Identify which cell holds the provided text, then report its [x, y] central coordinate. 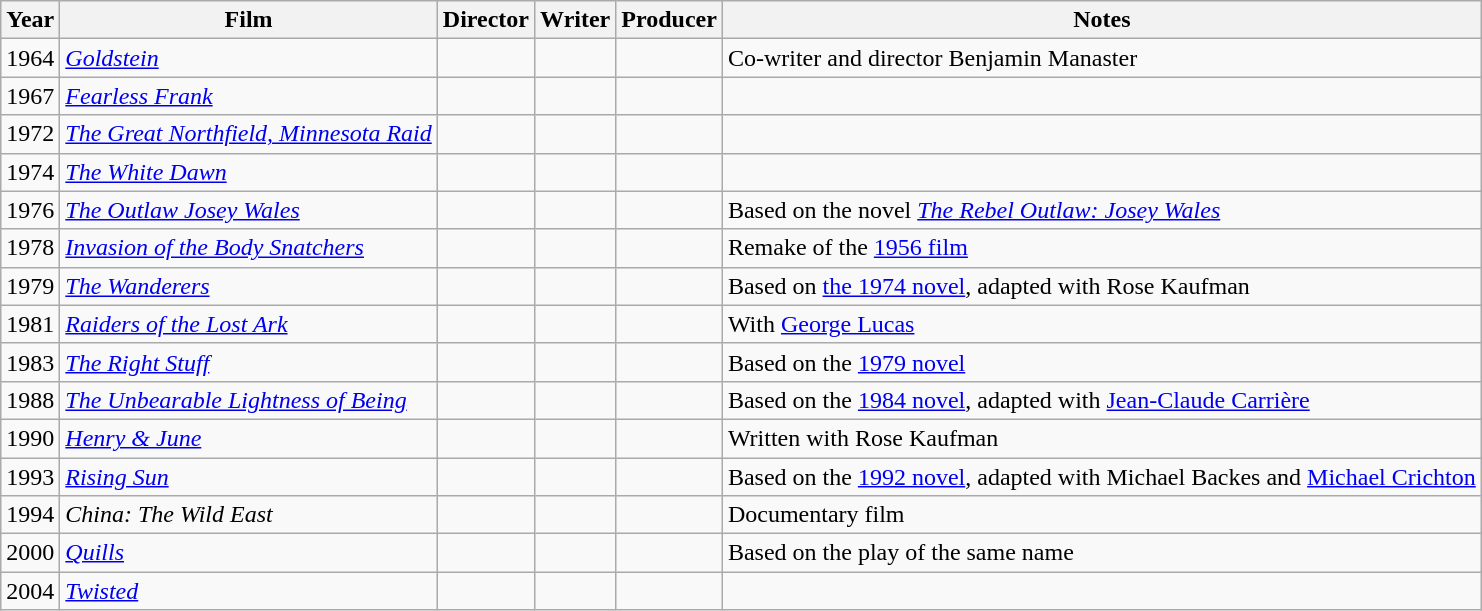
Co-writer and director Benjamin Manaster [1102, 58]
Director [486, 20]
Documentary film [1102, 515]
Fearless Frank [248, 96]
1978 [30, 248]
1983 [30, 362]
The White Dawn [248, 172]
Based on the 1992 novel, adapted with Michael Backes and Michael Crichton [1102, 477]
Year [30, 20]
Based on the 1979 novel [1102, 362]
Quills [248, 553]
Raiders of the Lost Ark [248, 324]
Based on the novel The Rebel Outlaw: Josey Wales [1102, 210]
The Unbearable Lightness of Being [248, 400]
2004 [30, 591]
With George Lucas [1102, 324]
Remake of the 1956 film [1102, 248]
Based on the 1984 novel, adapted with Jean-Claude Carrière [1102, 400]
Producer [670, 20]
Twisted [248, 591]
1976 [30, 210]
1967 [30, 96]
Henry & June [248, 438]
1994 [30, 515]
Film [248, 20]
Rising Sun [248, 477]
The Outlaw Josey Wales [248, 210]
1964 [30, 58]
1974 [30, 172]
Invasion of the Body Snatchers [248, 248]
The Great Northfield, Minnesota Raid [248, 134]
1988 [30, 400]
1981 [30, 324]
The Wanderers [248, 286]
Written with Rose Kaufman [1102, 438]
The Right Stuff [248, 362]
1979 [30, 286]
1972 [30, 134]
Based on the play of the same name [1102, 553]
Notes [1102, 20]
1993 [30, 477]
China: The Wild East [248, 515]
Writer [576, 20]
Goldstein [248, 58]
2000 [30, 553]
1990 [30, 438]
Based on the 1974 novel, adapted with Rose Kaufman [1102, 286]
